From the cell containing the given text, extract its center point as (x, y) coordinate. 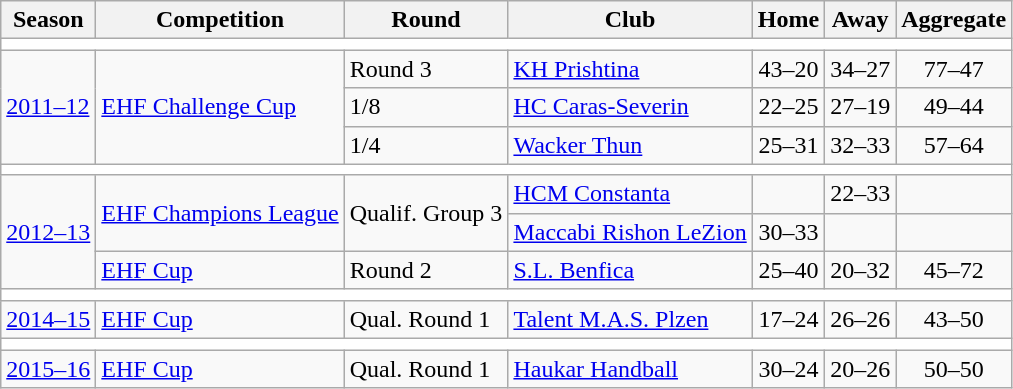
1/8 (426, 107)
Round 3 (426, 69)
26–26 (860, 319)
30–24 (788, 369)
EHF Champions League (220, 213)
34–27 (860, 69)
22–25 (788, 107)
2014–15 (48, 319)
2012–13 (48, 232)
HC Caras-Severin (630, 107)
22–33 (860, 194)
HCM Constanta (630, 194)
2015–16 (48, 369)
1/4 (426, 145)
Talent M.A.S. Plzen (630, 319)
EHF Challenge Cup (220, 107)
25–40 (788, 270)
20–32 (860, 270)
Haukar Handball (630, 369)
Club (630, 20)
25–31 (788, 145)
17–24 (788, 319)
Competition (220, 20)
KH Prishtina (630, 69)
Maccabi Rishon LeZion (630, 232)
Qualif. Group 3 (426, 213)
50–50 (954, 369)
49–44 (954, 107)
2011–12 (48, 107)
Aggregate (954, 20)
S.L. Benfica (630, 270)
57–64 (954, 145)
32–33 (860, 145)
Wacker Thun (630, 145)
Away (860, 20)
43–50 (954, 319)
45–72 (954, 270)
43–20 (788, 69)
30–33 (788, 232)
Season (48, 20)
Round (426, 20)
77–47 (954, 69)
Home (788, 20)
20–26 (860, 369)
Round 2 (426, 270)
27–19 (860, 107)
